Provide the [X, Y] coordinate of the cell's center where the given text is located.  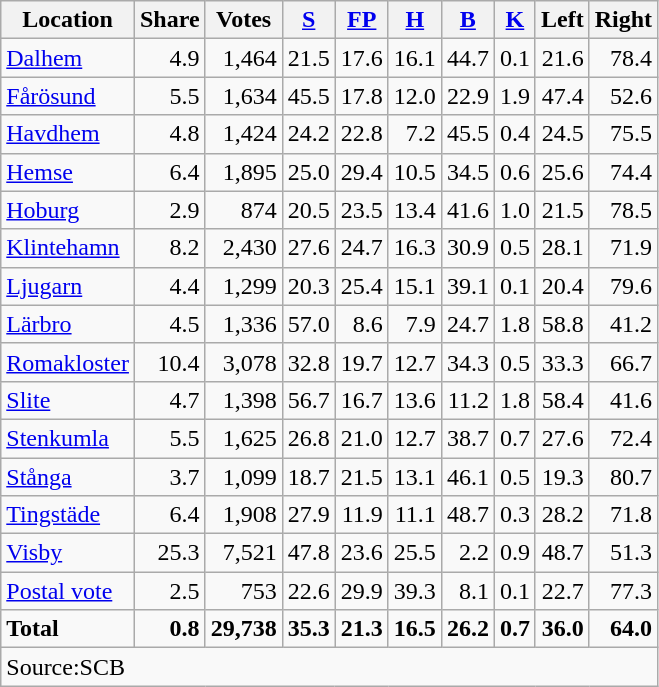
47.4 [562, 96]
21.6 [562, 58]
57.0 [308, 324]
21.3 [362, 629]
34.3 [468, 362]
11.2 [468, 400]
Fårösund [68, 96]
44.7 [468, 58]
80.7 [623, 477]
13.1 [414, 477]
25.6 [562, 172]
1,895 [244, 172]
S [308, 20]
10.4 [170, 362]
Dalhem [68, 58]
21.0 [362, 438]
Total [68, 629]
1,625 [244, 438]
1.9 [514, 96]
16.7 [362, 400]
28.2 [562, 515]
1,099 [244, 477]
26.2 [468, 629]
39.1 [468, 286]
8.6 [362, 324]
0.3 [514, 515]
19.3 [562, 477]
13.6 [414, 400]
0.6 [514, 172]
1,634 [244, 96]
1,908 [244, 515]
41.2 [623, 324]
39.3 [414, 591]
8.1 [468, 591]
71.9 [623, 248]
51.3 [623, 553]
Stenkumla [68, 438]
38.7 [468, 438]
4.9 [170, 58]
74.4 [623, 172]
1,398 [244, 400]
75.5 [623, 134]
Stånga [68, 477]
2,430 [244, 248]
66.7 [623, 362]
56.7 [308, 400]
25.4 [362, 286]
23.6 [362, 553]
20.4 [562, 286]
8.2 [170, 248]
16.1 [414, 58]
4.8 [170, 134]
78.4 [623, 58]
1,424 [244, 134]
17.8 [362, 96]
4.5 [170, 324]
B [468, 20]
32.8 [308, 362]
1.0 [514, 210]
22.9 [468, 96]
Visby [68, 553]
77.3 [623, 591]
27.9 [308, 515]
Source:SCB [330, 667]
52.6 [623, 96]
Location [68, 20]
15.1 [414, 286]
Tingstäde [68, 515]
1,336 [244, 324]
47.8 [308, 553]
K [514, 20]
79.6 [623, 286]
H [414, 20]
17.6 [362, 58]
58.4 [562, 400]
22.6 [308, 591]
0.9 [514, 553]
FP [362, 20]
3.7 [170, 477]
46.1 [468, 477]
25.3 [170, 553]
16.5 [414, 629]
10.5 [414, 172]
2.9 [170, 210]
Votes [244, 20]
1,299 [244, 286]
12.0 [414, 96]
0.4 [514, 134]
Romakloster [68, 362]
Ljugarn [68, 286]
20.3 [308, 286]
18.7 [308, 477]
20.5 [308, 210]
13.4 [414, 210]
29.4 [362, 172]
24.2 [308, 134]
Hoburg [68, 210]
11.1 [414, 515]
35.3 [308, 629]
874 [244, 210]
25.5 [414, 553]
Share [170, 20]
78.5 [623, 210]
16.3 [414, 248]
25.0 [308, 172]
71.8 [623, 515]
Lärbro [68, 324]
29,738 [244, 629]
Right [623, 20]
Klintehamn [68, 248]
22.8 [362, 134]
33.3 [562, 362]
24.5 [562, 134]
2.2 [468, 553]
0.8 [170, 629]
1,464 [244, 58]
753 [244, 591]
Havdhem [68, 134]
29.9 [362, 591]
7.9 [414, 324]
22.7 [562, 591]
30.9 [468, 248]
26.8 [308, 438]
36.0 [562, 629]
2.5 [170, 591]
Slite [68, 400]
19.7 [362, 362]
Postal vote [68, 591]
58.8 [562, 324]
4.7 [170, 400]
4.4 [170, 286]
7,521 [244, 553]
Left [562, 20]
23.5 [362, 210]
28.1 [562, 248]
Hemse [68, 172]
72.4 [623, 438]
11.9 [362, 515]
64.0 [623, 629]
7.2 [414, 134]
3,078 [244, 362]
34.5 [468, 172]
